Return [x, y] of the center of cell containing provided text 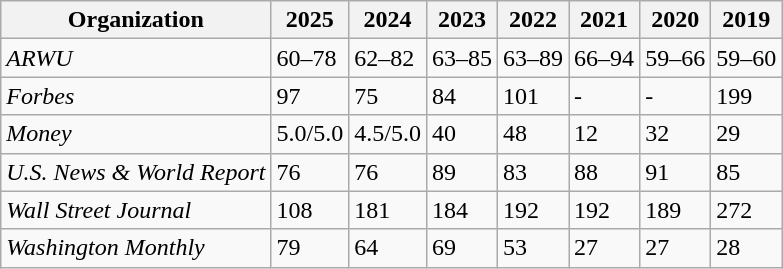
84 [462, 96]
69 [462, 248]
101 [532, 96]
59–66 [676, 58]
83 [532, 172]
88 [604, 172]
2019 [746, 20]
48 [532, 134]
Organization [136, 20]
85 [746, 172]
97 [310, 96]
272 [746, 210]
60–78 [310, 58]
53 [532, 248]
184 [462, 210]
5.0/5.0 [310, 134]
28 [746, 248]
108 [310, 210]
62–82 [388, 58]
12 [604, 134]
Washington Monthly [136, 248]
ARWU [136, 58]
2021 [604, 20]
40 [462, 134]
4.5/5.0 [388, 134]
2025 [310, 20]
199 [746, 96]
U.S. News & World Report [136, 172]
32 [676, 134]
63–89 [532, 58]
89 [462, 172]
79 [310, 248]
181 [388, 210]
2023 [462, 20]
75 [388, 96]
59–60 [746, 58]
2020 [676, 20]
63–85 [462, 58]
91 [676, 172]
64 [388, 248]
Forbes [136, 96]
29 [746, 134]
Wall Street Journal [136, 210]
66–94 [604, 58]
2022 [532, 20]
2024 [388, 20]
Money [136, 134]
189 [676, 210]
